Scan for the cell matching the given text and deliver its (X, Y) coordinate at center. 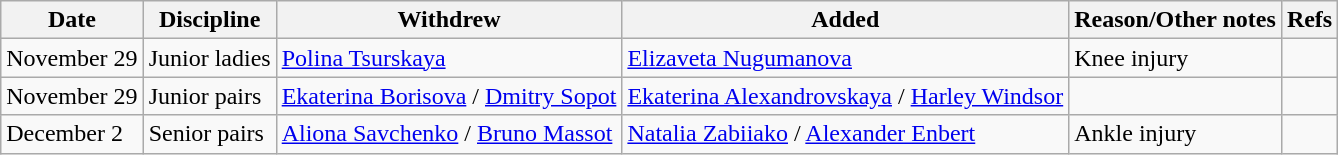
Reason/Other notes (1176, 20)
December 2 (72, 134)
Withdrew (449, 20)
Elizaveta Nugumanova (846, 58)
Ankle injury (1176, 134)
Knee injury (1176, 58)
Ekaterina Borisova / Dmitry Sopot (449, 96)
Junior pairs (210, 96)
Date (72, 20)
Junior ladies (210, 58)
Aliona Savchenko / Bruno Massot (449, 134)
Natalia Zabiiako / Alexander Enbert (846, 134)
Added (846, 20)
Polina Tsurskaya (449, 58)
Discipline (210, 20)
Ekaterina Alexandrovskaya / Harley Windsor (846, 96)
Senior pairs (210, 134)
Refs (1309, 20)
